Provide the [X, Y] coordinate of the cell's center where the given text is located.  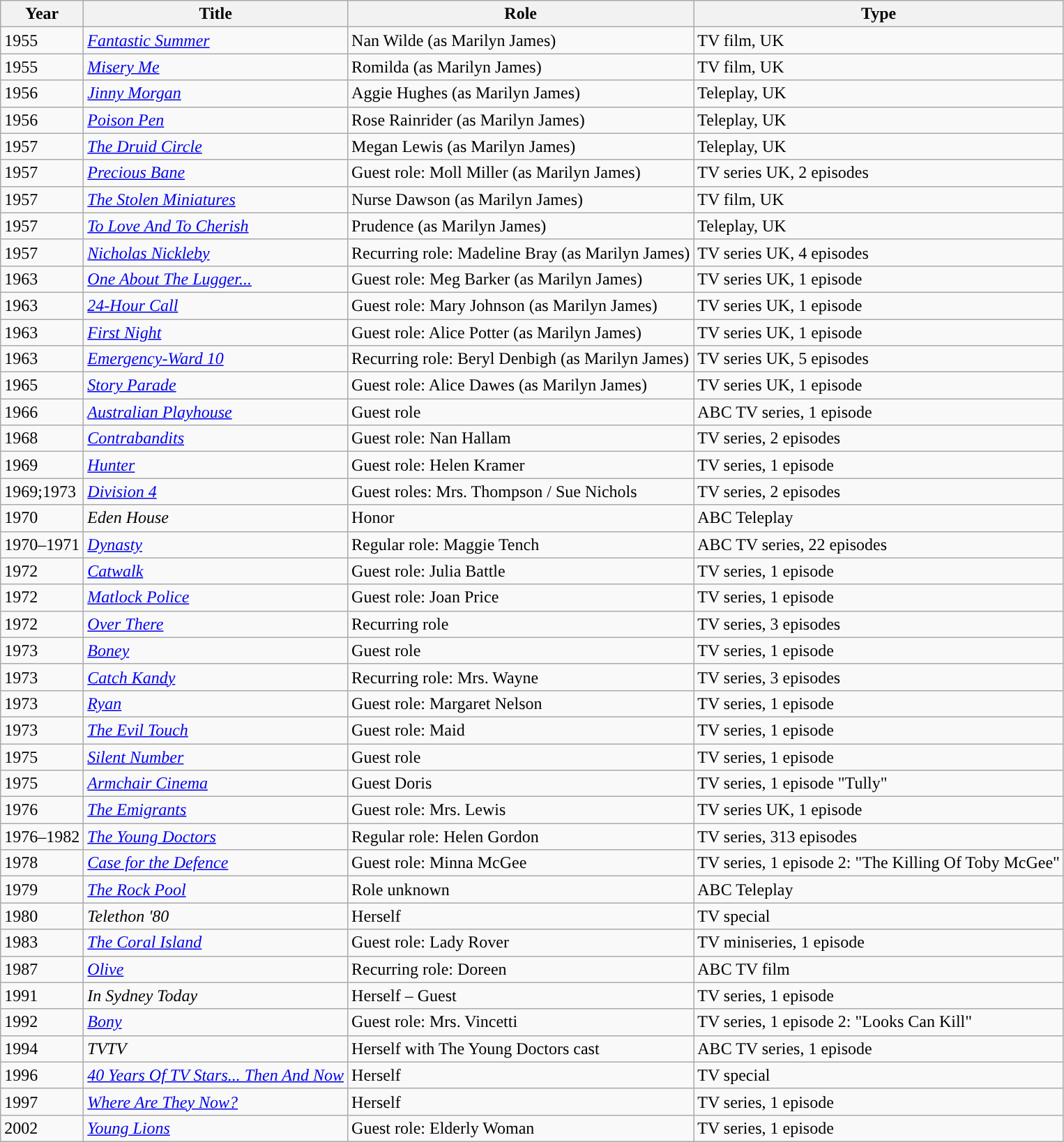
Dynasty [216, 545]
Matlock Police [216, 597]
Guest role: Margaret Nelson [521, 703]
Honor [521, 518]
Guest role: Helen Kramer [521, 465]
Telethon '80 [216, 916]
Herself with The Young Doctors cast [521, 1049]
1992 [42, 1022]
Guest role: Meg Barker (as Marilyn James) [521, 279]
The Stolen Miniatures [216, 199]
TV series, 1 episode 2: "The Killing Of Toby McGee" [879, 863]
TVTV [216, 1049]
The Rock Pool [216, 890]
Guest role: Nan Hallam [521, 439]
Jinny Morgan [216, 93]
TV miniseries, 1 episode [879, 943]
Guest role: Lady Rover [521, 943]
1976–1982 [42, 837]
Megan Lewis (as Marilyn James) [521, 146]
Nicholas Nickleby [216, 252]
TV series UK, 2 episodes [879, 173]
40 Years Of TV Stars... Then And Now [216, 1075]
1976 [42, 810]
Nan Wilde (as Marilyn James) [521, 40]
Recurring role [521, 624]
Romilda (as Marilyn James) [521, 67]
TV series, 313 episodes [879, 837]
One About The Lugger... [216, 279]
Recurring role: Madeline Bray (as Marilyn James) [521, 252]
To Love And To Cherish [216, 226]
Ryan [216, 703]
Division 4 [216, 492]
The Young Doctors [216, 837]
Case for the Defence [216, 863]
Guest role: Mary Johnson (as Marilyn James) [521, 305]
TV series, 1 episode 2: "Looks Can Kill" [879, 1022]
Guest role: Alice Potter (as Marilyn James) [521, 333]
Young Lions [216, 1128]
The Evil Touch [216, 730]
Guest roles: Mrs. Thompson / Sue Nichols [521, 492]
1994 [42, 1049]
Over There [216, 624]
Eden House [216, 518]
Armchair Cinema [216, 784]
Guest role: Julia Battle [521, 571]
First Night [216, 333]
The Emigrants [216, 810]
Guest role: Mrs. Lewis [521, 810]
Where Are They Now? [216, 1102]
Guest role: Minna McGee [521, 863]
Title [216, 14]
Misery Me [216, 67]
1983 [42, 943]
1966 [42, 412]
1997 [42, 1102]
1970 [42, 518]
Silent Number [216, 756]
Year [42, 14]
Role [521, 14]
Rose Rainrider (as Marilyn James) [521, 120]
Hunter [216, 465]
Guest role: Alice Dawes (as Marilyn James) [521, 386]
1968 [42, 439]
1980 [42, 916]
Catch Kandy [216, 677]
Type [879, 14]
1970–1971 [42, 545]
Olive [216, 969]
Recurring role: Doreen [521, 969]
24-Hour Call [216, 305]
Regular role: Maggie Tench [521, 545]
TV series UK, 4 episodes [879, 252]
Boney [216, 650]
1969 [42, 465]
TV series, 1 episode "Tully" [879, 784]
1979 [42, 890]
Catwalk [216, 571]
Herself – Guest [521, 996]
Guest role: Joan Price [521, 597]
Fantastic Summer [216, 40]
Regular role: Helen Gordon [521, 837]
Aggie Hughes (as Marilyn James) [521, 93]
Role unknown [521, 890]
1991 [42, 996]
TV series UK, 5 episodes [879, 359]
ABC TV film [879, 969]
Guest Doris [521, 784]
1996 [42, 1075]
Australian Playhouse [216, 412]
Nurse Dawson (as Marilyn James) [521, 199]
Guest role: Moll Miller (as Marilyn James) [521, 173]
1965 [42, 386]
Emergency-Ward 10 [216, 359]
Story Parade [216, 386]
1969;1973 [42, 492]
In Sydney Today [216, 996]
1987 [42, 969]
2002 [42, 1128]
Guest role: Mrs. Vincetti [521, 1022]
Contrabandits [216, 439]
Precious Bane [216, 173]
The Druid Circle [216, 146]
1978 [42, 863]
The Coral Island [216, 943]
Recurring role: Beryl Denbigh (as Marilyn James) [521, 359]
ABC TV series, 22 episodes [879, 545]
Prudence (as Marilyn James) [521, 226]
Recurring role: Mrs. Wayne [521, 677]
Poison Pen [216, 120]
Bony [216, 1022]
Guest role: Maid [521, 730]
Guest role: Elderly Woman [521, 1128]
